Extract the (x, y) coordinate from the center of the cell holding the provided text.  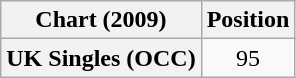
95 (248, 58)
UK Singles (OCC) (101, 58)
Position (248, 20)
Chart (2009) (101, 20)
